Pinpoint the cell where the given text exists, returning its [X, Y] midpoint coordinate. 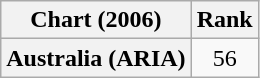
56 [224, 58]
Rank [224, 20]
Chart (2006) [96, 20]
Australia (ARIA) [96, 58]
